Capture the cell that displays the provided text and extract its [x, y] central coordinate. 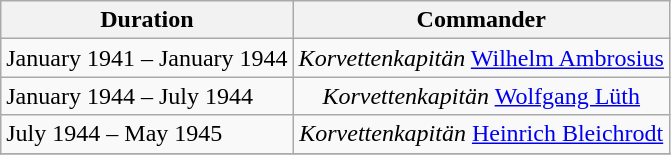
Duration [147, 20]
Commander [481, 20]
January 1944 – July 1944 [147, 96]
Korvettenkapitän Heinrich Bleichrodt [481, 134]
July 1944 – May 1945 [147, 134]
January 1941 – January 1944 [147, 58]
Korvettenkapitän Wolfgang Lüth [481, 96]
Korvettenkapitän Wilhelm Ambrosius [481, 58]
